Return the [X, Y] coordinate for the center point of the cell that contains the specified text.  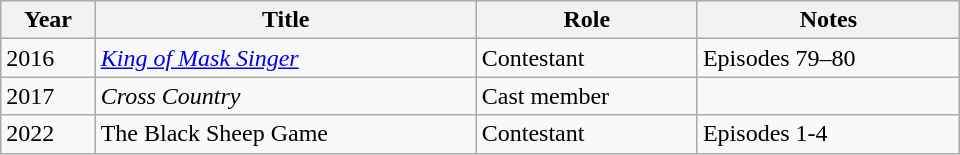
2016 [48, 58]
Role [586, 20]
2017 [48, 96]
Title [286, 20]
King of Mask Singer [286, 58]
Episodes 79–80 [828, 58]
2022 [48, 134]
The Black Sheep Game [286, 134]
Cross Country [286, 96]
Cast member [586, 96]
Notes [828, 20]
Year [48, 20]
Episodes 1-4 [828, 134]
